Return (x, y) of the center of cell containing provided text 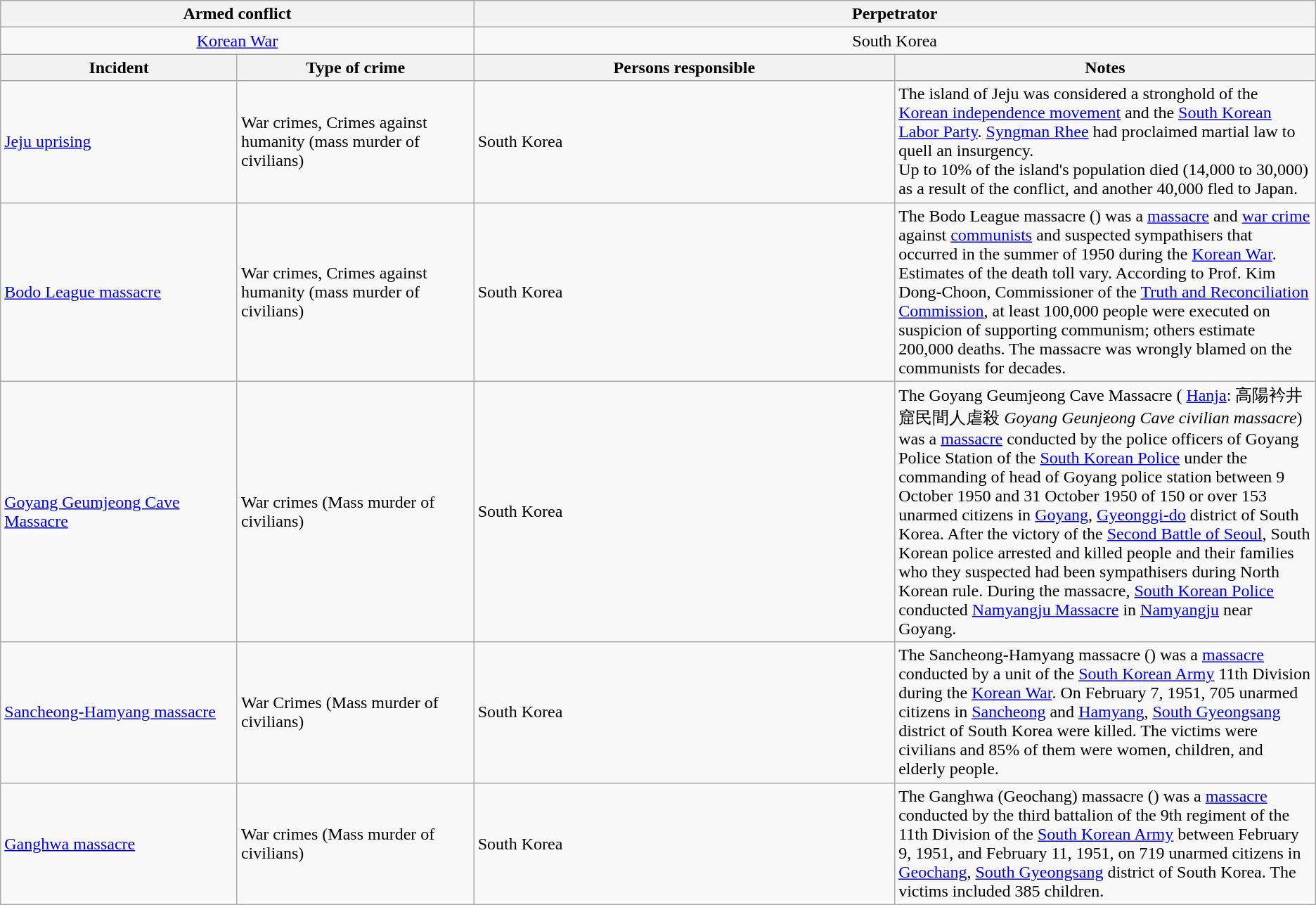
Sancheong-Hamyang massacre (120, 712)
Korean War (238, 41)
Type of crime (356, 68)
Jeju uprising (120, 142)
Perpetrator (894, 14)
Bodo League massacre (120, 292)
Incident (120, 68)
War Crimes (Mass murder of civilians) (356, 712)
Persons responsible (685, 68)
Armed conflict (238, 14)
Ganghwa massacre (120, 844)
Notes (1105, 68)
Goyang Geumjeong Cave Massacre (120, 512)
